Detect which cell encompasses the target text, then output its (x, y) center coordinate. 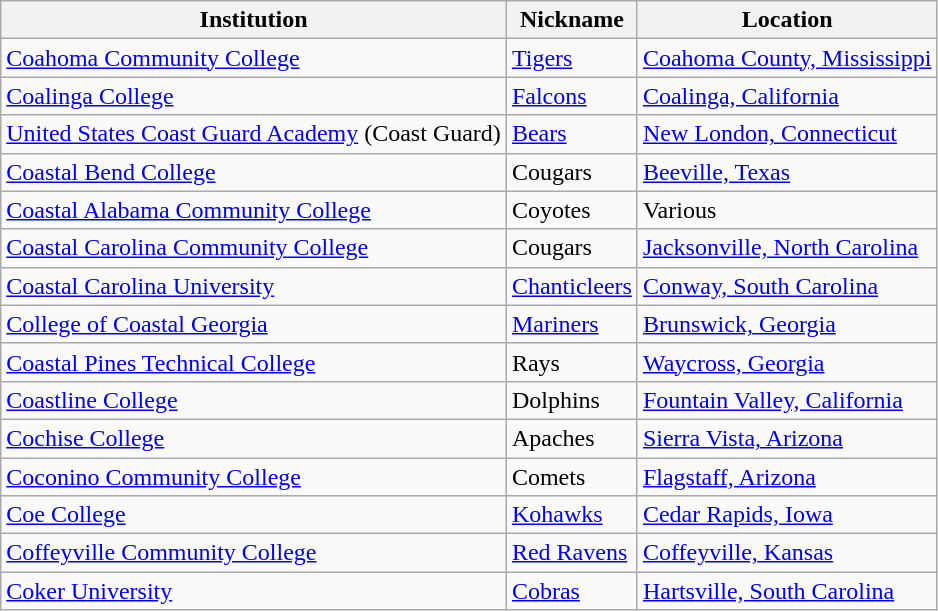
Cobras (572, 591)
Cedar Rapids, Iowa (787, 515)
Apaches (572, 438)
Fountain Valley, California (787, 400)
Coalinga, California (787, 96)
Mariners (572, 324)
Coastal Carolina University (254, 286)
Location (787, 20)
Coffeyville, Kansas (787, 553)
Coconino Community College (254, 477)
Coe College (254, 515)
Coahoma County, Mississippi (787, 58)
Waycross, Georgia (787, 362)
Dolphins (572, 400)
Flagstaff, Arizona (787, 477)
Coffeyville Community College (254, 553)
Coyotes (572, 210)
Chanticleers (572, 286)
Bears (572, 134)
Jacksonville, North Carolina (787, 248)
Tigers (572, 58)
Comets (572, 477)
Nickname (572, 20)
Brunswick, Georgia (787, 324)
Sierra Vista, Arizona (787, 438)
Various (787, 210)
College of Coastal Georgia (254, 324)
Red Ravens (572, 553)
Cochise College (254, 438)
Coker University (254, 591)
New London, Connecticut (787, 134)
Beeville, Texas (787, 172)
Institution (254, 20)
Conway, South Carolina (787, 286)
Falcons (572, 96)
Coastal Bend College (254, 172)
Rays (572, 362)
Coastal Pines Technical College (254, 362)
Kohawks (572, 515)
Coahoma Community College (254, 58)
Coastal Carolina Community College (254, 248)
Coastal Alabama Community College (254, 210)
Hartsville, South Carolina (787, 591)
Coalinga College (254, 96)
United States Coast Guard Academy (Coast Guard) (254, 134)
Coastline College (254, 400)
